For the text-containing cell, return its midpoint in (x, y) coordinate format. 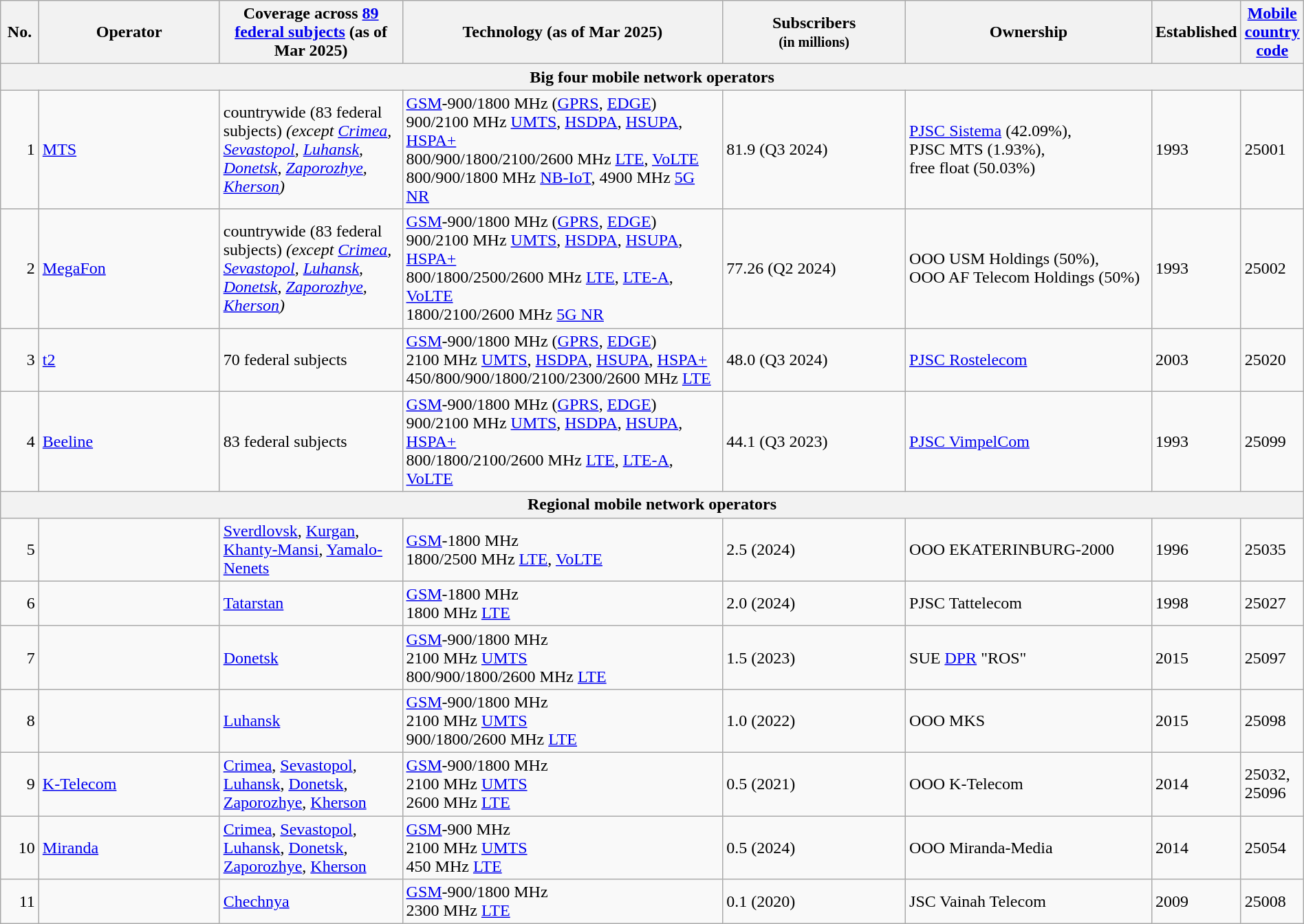
25054 (1272, 847)
0.5 (2024) (814, 847)
GSM-900/1800 MHz (GPRS, EDGE)900/2100 MHz UMTS, HSDPA, HSUPA, HSPA+800/1800/2500/2600 MHz LTE, LTE-A, VoLTE1800/2100/2600 MHz 5G NR (563, 268)
GSM-900/1800 MHz (GPRS, EDGE)900/2100 MHz UMTS, HSDPA, HSUPA, HSPA+800/900/1800/2100/2600 MHz LTE, VoLTE800/900/1800 MHz NB-IoT, 4900 MHz 5G NR (563, 150)
Regional mobile network operators (652, 505)
1996 (1196, 549)
K-Telecom (129, 784)
25099 (1272, 441)
48.0 (Q3 2024) (814, 360)
2.5 (2024) (814, 549)
8 (20, 720)
25097 (1272, 657)
Mobile country code (1272, 32)
Coverage across 89 federal subjects (as of Mar 2025) (311, 32)
Ownership (1029, 32)
25098 (1272, 720)
Beeline (129, 441)
GSM-900/1800 MHz (GPRS, EDGE)900/2100 MHz UMTS, HSDPA, HSUPA, HSPA+800/1800/2100/2600 MHz LTE, LTE-A, VoLTE (563, 441)
4 (20, 441)
t2 (129, 360)
Miranda (129, 847)
OOO Miranda-Media (1029, 847)
0.1 (2020) (814, 902)
1.5 (2023) (814, 657)
OOO USM Holdings (50%),OOO AF Telecom Holdings (50%) (1029, 268)
SUE DPR "ROS" (1029, 657)
1 (20, 150)
GSM-900 MHz 2100 MHz UMTS450 MHz LTE (563, 847)
PJSC VimpelCom (1029, 441)
3 (20, 360)
Operator (129, 32)
Tatarstan (311, 604)
9 (20, 784)
83 federal subjects (311, 441)
GSM-1800 MHz 1800 MHz LTE (563, 604)
PJSC Rostelecom (1029, 360)
25001 (1272, 150)
2003 (1196, 360)
1.0 (2022) (814, 720)
Big four mobile network operators (652, 77)
81.9 (Q3 2024) (814, 150)
5 (20, 549)
1998 (1196, 604)
GSM-900/1800 MHz 2100 MHz UMTS900/1800/2600 MHz LTE (563, 720)
70 federal subjects (311, 360)
MTS (129, 150)
GSM-900/1800 MHz (GPRS, EDGE)2100 MHz UMTS, HSDPA, HSUPA, HSPA+450/800/900/1800/2100/2300/2600 MHz LTE (563, 360)
44.1 (Q3 2023) (814, 441)
25027 (1272, 604)
7 (20, 657)
GSM-900/1800 MHz 2100 MHz UMTS800/900/1800/2600 MHz LTE (563, 657)
6 (20, 604)
OOO K-Telecom (1029, 784)
OOO MKS (1029, 720)
11 (20, 902)
Luhansk (311, 720)
25032, 25096 (1272, 784)
25020 (1272, 360)
No. (20, 32)
25035 (1272, 549)
GSM-900/1800 MHz 2100 MHz UMTS2600 MHz LTE (563, 784)
Sverdlovsk, Kurgan, Khanty-Mansi, Yamalo-Nenets (311, 549)
PJSC Sistema (42.09%),PJSC MTS (1.93%),free float (50.03%) (1029, 150)
MegaFon (129, 268)
25008 (1272, 902)
Subscribers(in millions) (814, 32)
2009 (1196, 902)
Chechnya (311, 902)
10 (20, 847)
0.5 (2021) (814, 784)
Established (1196, 32)
2.0 (2024) (814, 604)
2 (20, 268)
OOO EKATERINBURG-2000 (1029, 549)
JSC Vainah Telecom (1029, 902)
77.26 (Q2 2024) (814, 268)
25002 (1272, 268)
PJSC Tattelecom (1029, 604)
Technology (as of Mar 2025) (563, 32)
Donetsk (311, 657)
GSM-900/1800 MHz 2300 MHz LTE (563, 902)
GSM-1800 MHz 1800/2500 MHz LTE, VoLTE (563, 549)
